Extract the [X, Y] coordinate from the center of the cell holding the provided text.  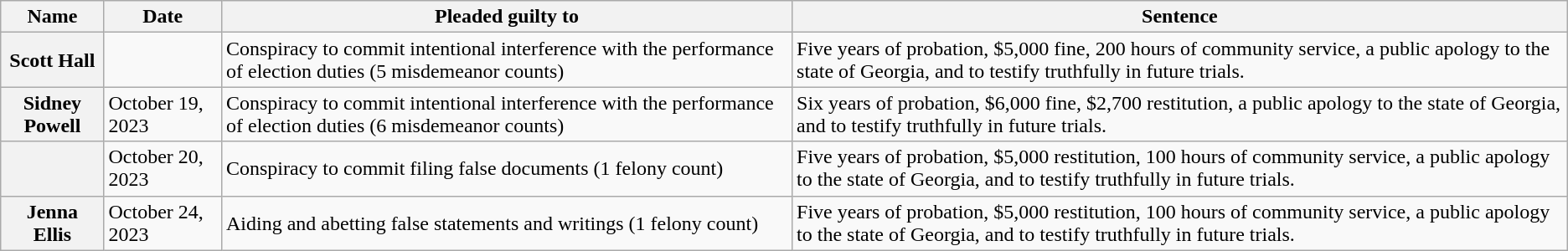
Pleaded guilty to [506, 17]
Date [162, 17]
Aiding and abetting false statements and writings (1 felony count) [506, 223]
Conspiracy to commit intentional interference with the performance of election duties (6 misdemeanor counts) [506, 114]
Six years of probation, $6,000 fine, $2,700 restitution, a public apology to the state of Georgia, and to testify truthfully in future trials. [1180, 114]
Scott Hall [52, 60]
October 24, 2023 [162, 223]
Conspiracy to commit filing false documents (1 felony count) [506, 169]
October 20, 2023 [162, 169]
Conspiracy to commit intentional interference with the performance of election duties (5 misdemeanor counts) [506, 60]
Sentence [1180, 17]
Sidney Powell [52, 114]
October 19, 2023 [162, 114]
Jenna Ellis [52, 223]
Name [52, 17]
